Scan for the cell matching the given text and deliver its (X, Y) coordinate at center. 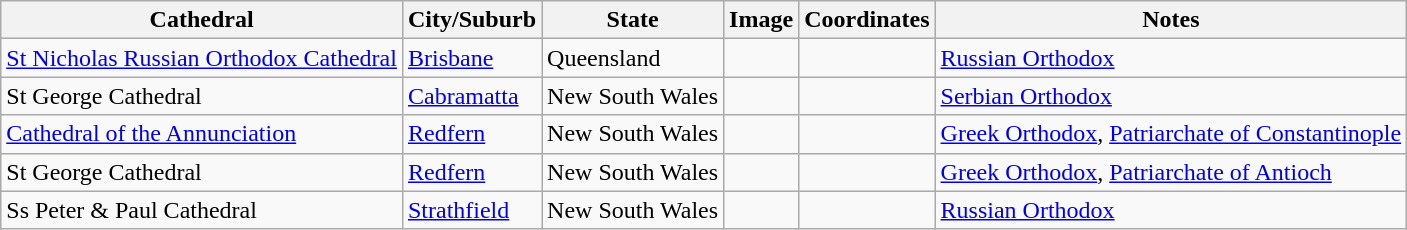
Image (762, 20)
Queensland (633, 58)
Cabramatta (472, 96)
Serbian Orthodox (1171, 96)
Cathedral of the Annunciation (202, 134)
State (633, 20)
City/Suburb (472, 20)
Ss Peter & Paul Cathedral (202, 210)
St Nicholas Russian Orthodox Cathedral (202, 58)
Strathfield (472, 210)
Notes (1171, 20)
Coordinates (867, 20)
Cathedral (202, 20)
Greek Orthodox, Patriarchate of Antioch (1171, 172)
Brisbane (472, 58)
Greek Orthodox, Patriarchate of Constantinople (1171, 134)
